Search for the cell housing the specified text and yield its (X, Y) center coordinate. 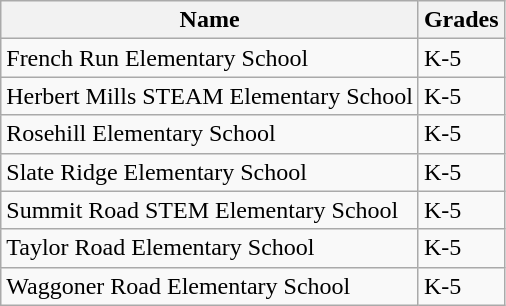
Summit Road STEM Elementary School (210, 210)
Herbert Mills STEAM Elementary School (210, 96)
French Run Elementary School (210, 58)
Grades (461, 20)
Waggoner Road Elementary School (210, 286)
Rosehill Elementary School (210, 134)
Taylor Road Elementary School (210, 248)
Slate Ridge Elementary School (210, 172)
Name (210, 20)
